Output the (x, y) coordinate of the center of the cell containing the given text.  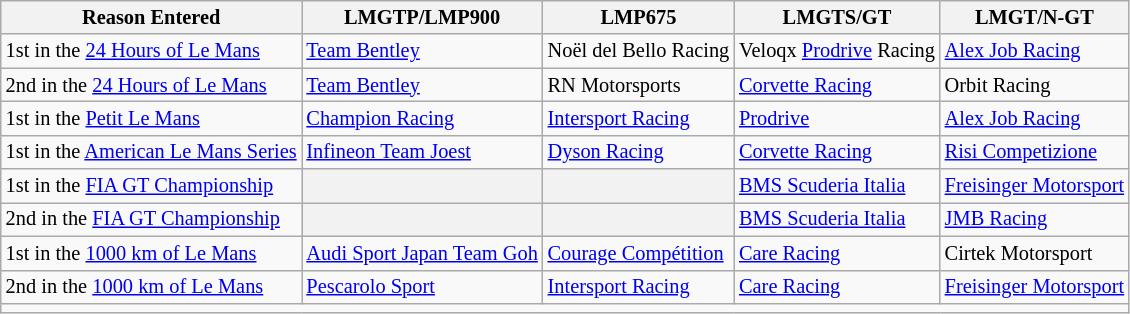
Dyson Racing (638, 152)
1st in the American Le Mans Series (152, 152)
Audi Sport Japan Team Goh (422, 253)
Veloqx Prodrive Racing (837, 51)
LMGT/N-GT (1034, 17)
LMGTS/GT (837, 17)
2nd in the 1000 km of Le Mans (152, 287)
JMB Racing (1034, 219)
2nd in the FIA GT Championship (152, 219)
RN Motorsports (638, 85)
Prodrive (837, 118)
1st in the FIA GT Championship (152, 186)
1st in the 1000 km of Le Mans (152, 253)
Courage Compétition (638, 253)
Noël del Bello Racing (638, 51)
LMP675 (638, 17)
Pescarolo Sport (422, 287)
Infineon Team Joest (422, 152)
Cirtek Motorsport (1034, 253)
1st in the Petit Le Mans (152, 118)
Risi Competizione (1034, 152)
Champion Racing (422, 118)
LMGTP/LMP900 (422, 17)
Reason Entered (152, 17)
1st in the 24 Hours of Le Mans (152, 51)
2nd in the 24 Hours of Le Mans (152, 85)
Orbit Racing (1034, 85)
